Return (X, Y) of the center of cell containing provided text 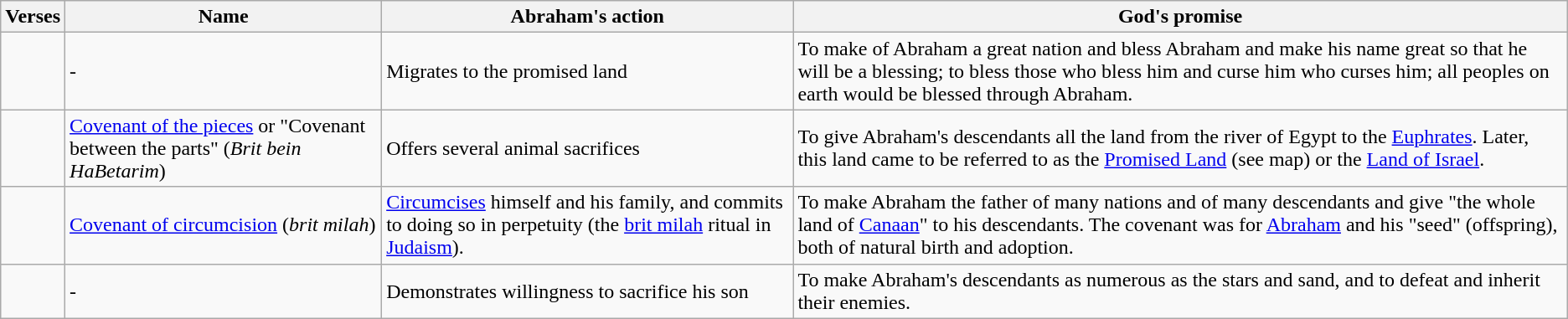
Verses (34, 17)
Migrates to the promised land (588, 71)
To make Abraham's descendants as numerous as the stars and sand, and to defeat and inherit their enemies. (1180, 291)
Covenant of the pieces or "Covenant between the parts" (Brit bein HaBetarim) (224, 148)
Circumcises himself and his family, and commits to doing so in perpetuity (the brit milah ritual in Judaism). (588, 225)
Offers several animal sacrifices (588, 148)
Abraham's action (588, 17)
God's promise (1180, 17)
Demonstrates willingness to sacrifice his son (588, 291)
Covenant of circumcision (brit milah) (224, 225)
Name (224, 17)
